Find where the given text appears and provide that cell's center as (X, Y) coordinate. 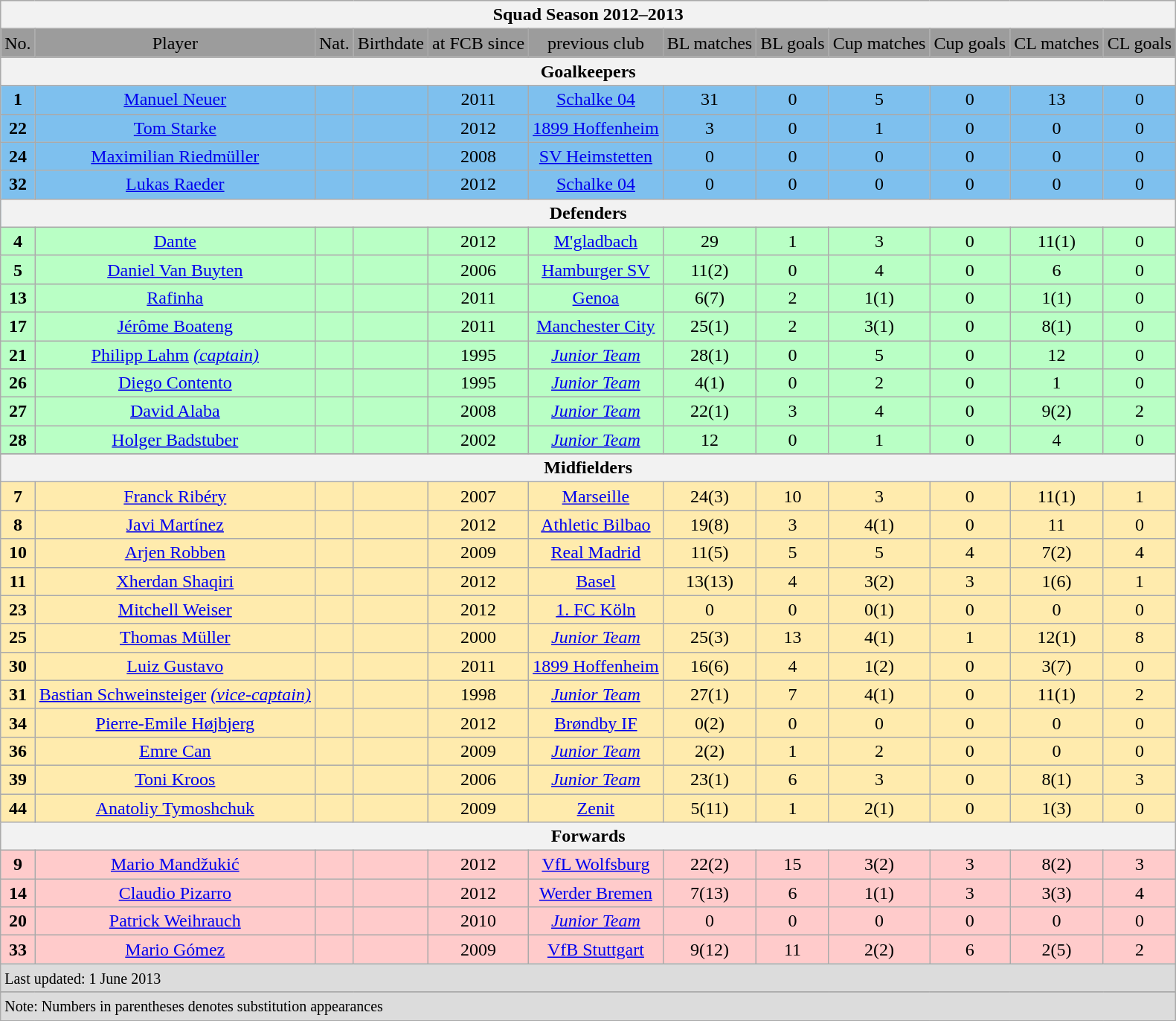
BL goals (793, 43)
2010 (479, 921)
11(2) (710, 269)
29 (710, 241)
Luiz Gustavo (175, 666)
23(1) (710, 779)
Player (175, 43)
20 (18, 921)
Jérôme Boateng (175, 326)
VfL Wolfsburg (597, 865)
Hamburger SV (597, 269)
Genoa (597, 298)
Xherdan Shaqiri (175, 581)
Franck Ribéry (175, 496)
26 (18, 383)
13(13) (710, 581)
Brøndby IF (597, 723)
19(8) (710, 525)
Rafinha (175, 298)
28 (18, 440)
11(5) (710, 553)
Cup matches (879, 43)
CL matches (1056, 43)
Last updated: 1 June 2013 (588, 978)
SV Heimstetten (597, 156)
Bastian Schweinsteiger (vice-captain) (175, 694)
7(2) (1056, 553)
0(1) (879, 609)
Javi Martínez (175, 525)
Athletic Bilbao (597, 525)
15 (793, 865)
25(1) (710, 326)
9(2) (1056, 412)
44 (18, 807)
Claudio Pizarro (175, 893)
Arjen Robben (175, 553)
16(6) (710, 666)
Squad Season 2012–2013 (588, 15)
Pierre-Emile Højbjerg (175, 723)
Mario Gómez (175, 950)
Nat. (334, 43)
Lukas Raeder (175, 185)
9(12) (710, 950)
24 (18, 156)
2000 (479, 638)
David Alaba (175, 412)
previous club (597, 43)
33 (18, 950)
Zenit (597, 807)
1(3) (1056, 807)
27 (18, 412)
22(1) (710, 412)
34 (18, 723)
17 (18, 326)
3(1) (879, 326)
Mitchell Weiser (175, 609)
21 (18, 355)
Cup goals (970, 43)
Holger Badstuber (175, 440)
BL matches (710, 43)
2007 (479, 496)
Philipp Lahm (captain) (175, 355)
36 (18, 751)
1998 (479, 694)
CL goals (1140, 43)
Forwards (588, 836)
No. (18, 43)
Manchester City (597, 326)
Werder Bremen (597, 893)
Daniel Van Buyten (175, 269)
Mario Mandžukić (175, 865)
6(7) (710, 298)
Dante (175, 241)
8(2) (1056, 865)
30 (18, 666)
32 (18, 185)
Manuel Neuer (175, 100)
25(3) (710, 638)
Goalkeepers (588, 71)
Diego Contento (175, 383)
25 (18, 638)
VfB Stuttgart (597, 950)
Thomas Müller (175, 638)
7(13) (710, 893)
1. FC Köln (597, 609)
2(5) (1056, 950)
3(3) (1056, 893)
39 (18, 779)
Emre Can (175, 751)
Midfielders (588, 468)
27(1) (710, 694)
14 (18, 893)
Toni Kroos (175, 779)
24(3) (710, 496)
3(7) (1056, 666)
12(1) (1056, 638)
M'gladbach (597, 241)
23 (18, 609)
Real Madrid (597, 553)
Note: Numbers in parentheses denotes substitution appearances (588, 1006)
1(6) (1056, 581)
Marseille (597, 496)
Defenders (588, 213)
2002 (479, 440)
9 (18, 865)
at FCB since (479, 43)
Basel (597, 581)
28(1) (710, 355)
22 (18, 128)
Anatoliy Tymoshchuk (175, 807)
2(1) (879, 807)
Tom Starke (175, 128)
Maximilian Riedmüller (175, 156)
5(11) (710, 807)
0(2) (710, 723)
Patrick Weihrauch (175, 921)
Birthdate (391, 43)
22(2) (710, 865)
1(2) (879, 666)
